Search for the cell housing the specified text and yield its (X, Y) center coordinate. 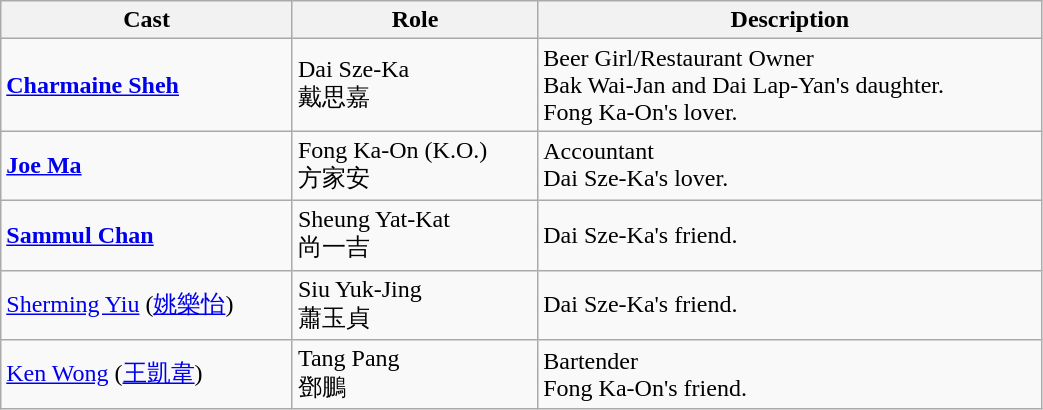
Role (414, 20)
Bartender Fong Ka-On's friend. (790, 375)
Siu Yuk-Jing 蕭玉貞 (414, 305)
Charmaine Sheh (147, 85)
Accountant Dai Sze-Ka's lover. (790, 166)
Tang Pang 鄧鵬 (414, 375)
Beer Girl/Restaurant Owner Bak Wai-Jan and Dai Lap-Yan's daughter. Fong Ka-On's lover. (790, 85)
Joe Ma (147, 166)
Ken Wong (王凱韋) (147, 375)
Dai Sze-Ka 戴思嘉 (414, 85)
Cast (147, 20)
Description (790, 20)
Sammul Chan (147, 235)
Sheung Yat-Kat 尚一吉 (414, 235)
Sherming Yiu (姚樂怡) (147, 305)
Fong Ka-On (K.O.) 方家安 (414, 166)
